Return the (x, y) coordinate for the center point of the cell that contains the specified text.  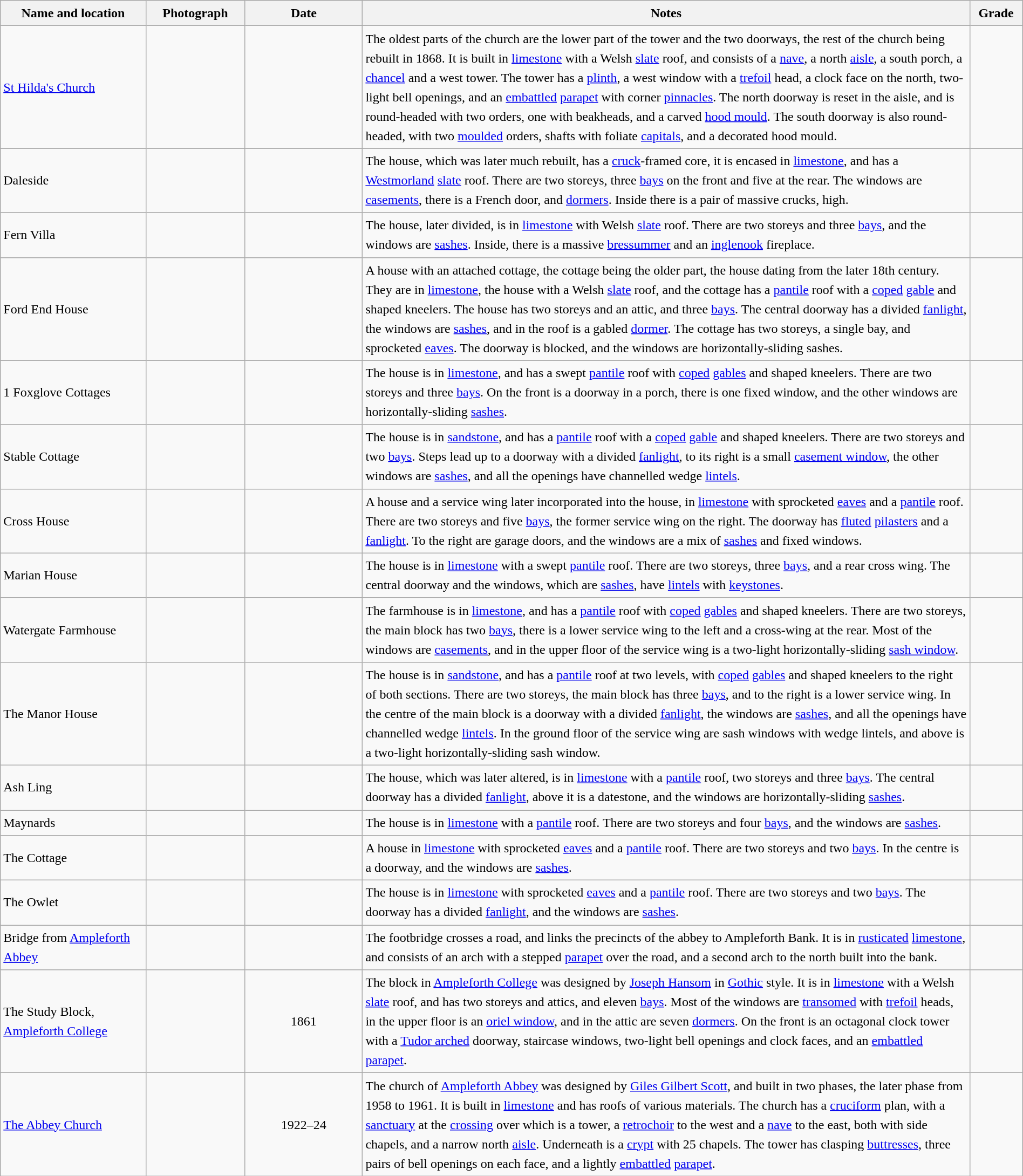
1 Foxglove Cottages (73, 393)
Watergate Farmhouse (73, 630)
Name and location (73, 13)
The Owlet (73, 903)
Photograph (195, 13)
Ford End House (73, 309)
Date (304, 13)
The Cottage (73, 858)
Grade (996, 13)
The Abbey Church (73, 1124)
The Manor House (73, 713)
1861 (304, 1022)
Bridge from Ampleforth Abbey (73, 947)
St Hilda's Church (73, 87)
Ash Ling (73, 788)
The Study Block, Ampleforth College (73, 1022)
Stable Cottage (73, 456)
Fern Villa (73, 235)
Daleside (73, 180)
Notes (666, 13)
1922–24 (304, 1124)
The house is in limestone with a pantile roof. There are two storeys and four bays, and the windows are sashes. (666, 823)
Marian House (73, 575)
Cross House (73, 521)
Maynards (73, 823)
